Identify which cell holds the provided text, then report its (X, Y) central coordinate. 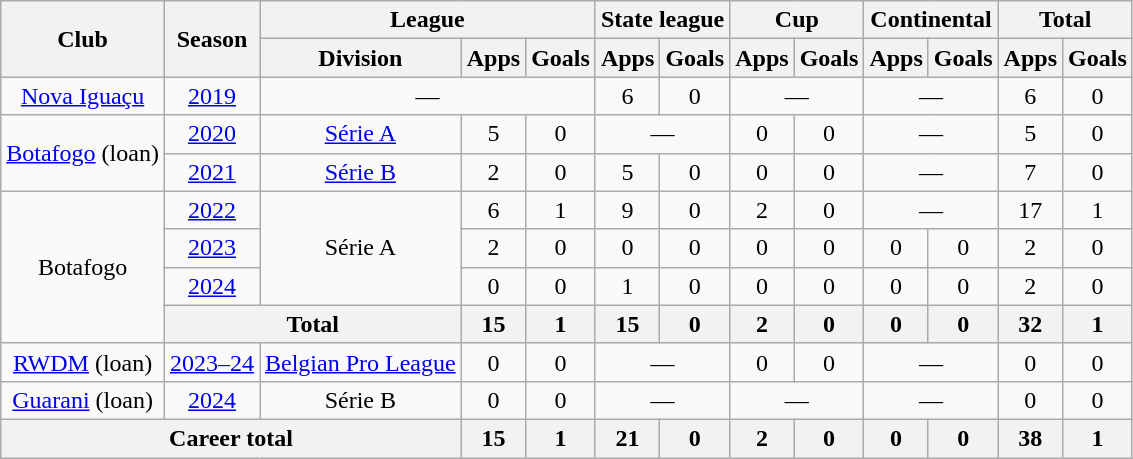
38 (1030, 438)
2020 (212, 134)
2019 (212, 96)
2023–24 (212, 362)
Continental (931, 20)
17 (1030, 210)
Division (361, 58)
State league (662, 20)
32 (1030, 324)
League (428, 20)
Club (83, 39)
2023 (212, 248)
Season (212, 39)
Botafogo (83, 267)
2021 (212, 172)
2022 (212, 210)
21 (627, 438)
Guarani (loan) (83, 400)
Botafogo (loan) (83, 153)
Cup (797, 20)
RWDM (loan) (83, 362)
7 (1030, 172)
Career total (231, 438)
Belgian Pro League (361, 362)
Nova Iguaçu (83, 96)
9 (627, 210)
